From the cell containing the given text, extract its center point as [x, y] coordinate. 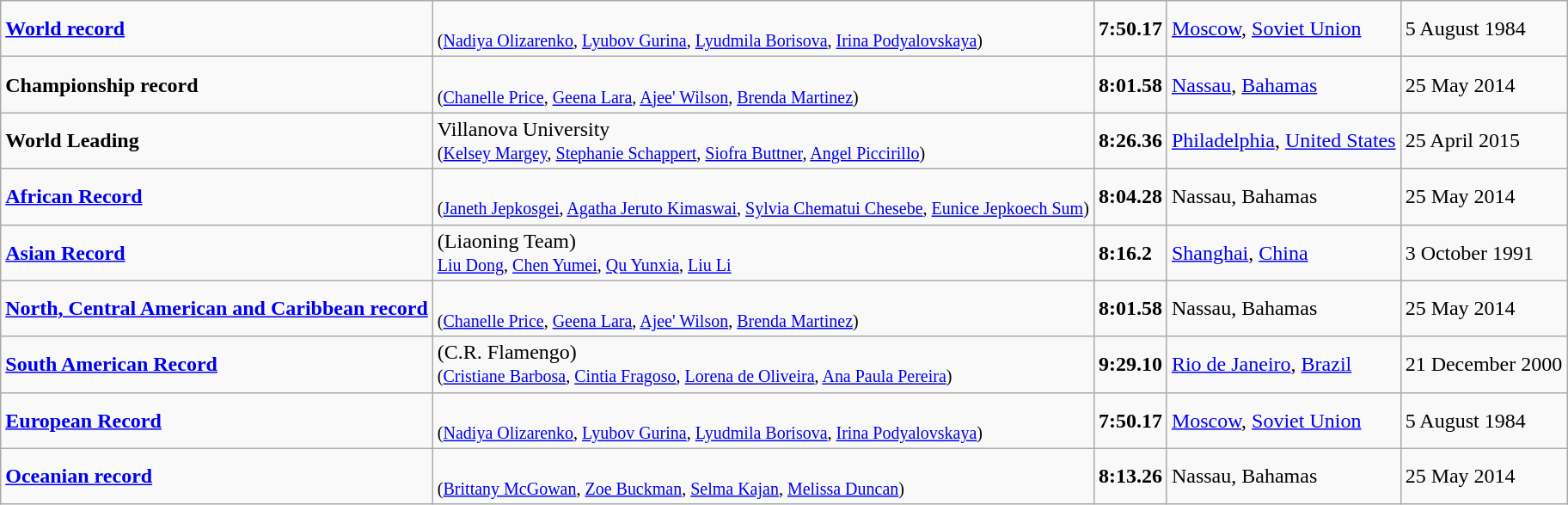
8:16.2 [1130, 253]
21 December 2000 [1484, 365]
(C.R. Flamengo)(Cristiane Barbosa, Cintia Fragoso, Lorena de Oliveira, Ana Paula Pereira) [763, 365]
Villanova University(Kelsey Margey, Stephanie Schappert, Siofra Buttner, Angel Piccirillo) [763, 141]
World record [217, 29]
Asian Record [217, 253]
World Leading [217, 141]
25 April 2015 [1484, 141]
9:29.10 [1130, 365]
8:04.28 [1130, 196]
(Janeth Jepkosgei, Agatha Jeruto Kimaswai, Sylvia Chematui Chesebe, Eunice Jepkoech Sum) [763, 196]
North, Central American and Caribbean record [217, 308]
(Liaoning Team)Liu Dong, Chen Yumei, Qu Yunxia, Liu Li [763, 253]
European Record [217, 420]
South American Record [217, 365]
Championship record [217, 84]
8:13.26 [1130, 477]
8:26.36 [1130, 141]
Rio de Janeiro, Brazil [1283, 365]
Oceanian record [217, 477]
Philadelphia, United States [1283, 141]
African Record [217, 196]
Shanghai, China [1283, 253]
(Brittany McGowan, Zoe Buckman, Selma Kajan, Melissa Duncan) [763, 477]
3 October 1991 [1484, 253]
